Pinpoint the cell where the given text exists, returning its [x, y] midpoint coordinate. 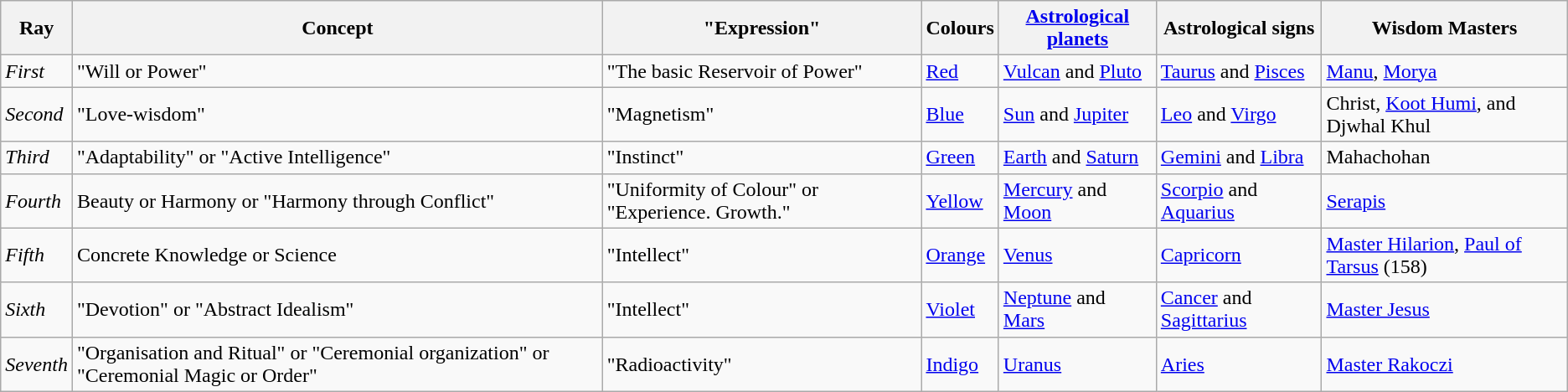
Concept [337, 28]
Master Rakoczi [1444, 364]
Red [960, 71]
"Expression" [762, 28]
First [37, 71]
"Organisation and Ritual" or "Ceremonial organization" or "Ceremonial Magic or Order" [337, 364]
Vulcan and Pluto [1077, 71]
Wisdom Masters [1444, 28]
Second [37, 114]
Aries [1239, 364]
Leo and Virgo [1239, 114]
Sixth [37, 310]
Manu, Morya [1444, 71]
Fourth [37, 201]
Mercury and Moon [1077, 201]
Seventh [37, 364]
Taurus and Pisces [1239, 71]
Yellow [960, 201]
Fifth [37, 255]
Serapis [1444, 201]
Colours [960, 28]
"Radioactivity" [762, 364]
Orange [960, 255]
"Magnetism" [762, 114]
Violet [960, 310]
Third [37, 157]
Green [960, 157]
Blue [960, 114]
Ray [37, 28]
"Will or Power" [337, 71]
Cancer and Sagittarius [1239, 310]
"Devotion" or "Abstract Idealism" [337, 310]
Capricorn [1239, 255]
Neptune and Mars [1077, 310]
Sun and Jupiter [1077, 114]
Earth and Saturn [1077, 157]
"Instinct" [762, 157]
Astrological planets [1077, 28]
Christ, Koot Humi, and Djwhal Khul [1444, 114]
Beauty or Harmony or "Harmony through Conflict" [337, 201]
Uranus [1077, 364]
Concrete Knowledge or Science [337, 255]
"Love-wisdom" [337, 114]
Master Jesus [1444, 310]
Mahachohan [1444, 157]
Venus [1077, 255]
Indigo [960, 364]
"Adaptability" or "Active Intelligence" [337, 157]
Gemini and Libra [1239, 157]
Master Hilarion, Paul of Tarsus (158) [1444, 255]
Scorpio and Aquarius [1239, 201]
"The basic Reservoir of Power" [762, 71]
Astrological signs [1239, 28]
"Uniformity of Colour" or "Experience. Growth." [762, 201]
